Extract the [x, y] coordinate from the center of the cell holding the provided text.  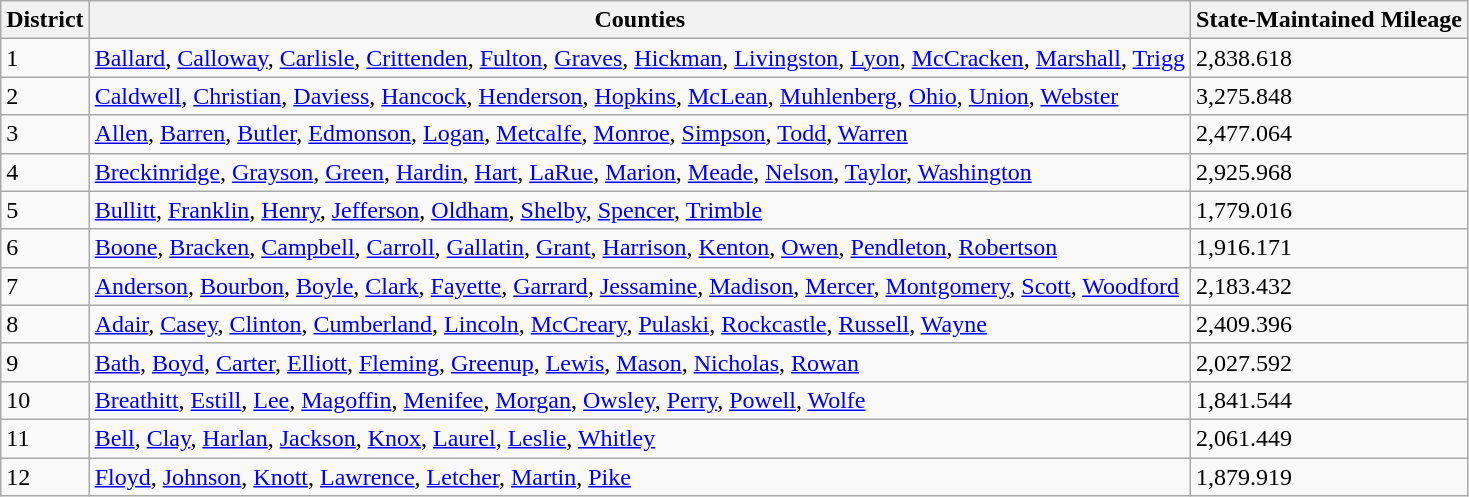
Bell, Clay, Harlan, Jackson, Knox, Laurel, Leslie, Whitley [640, 438]
5 [45, 210]
2 [45, 96]
1,779.016 [1330, 210]
Boone, Bracken, Campbell, Carroll, Gallatin, Grant, Harrison, Kenton, Owen, Pendleton, Robertson [640, 248]
4 [45, 172]
1,879.919 [1330, 477]
9 [45, 362]
2,477.064 [1330, 134]
Caldwell, Christian, Daviess, Hancock, Henderson, Hopkins, McLean, Muhlenberg, Ohio, Union, Webster [640, 96]
11 [45, 438]
2,838.618 [1330, 58]
Bath, Boyd, Carter, Elliott, Fleming, Greenup, Lewis, Mason, Nicholas, Rowan [640, 362]
3,275.848 [1330, 96]
Adair, Casey, Clinton, Cumberland, Lincoln, McCreary, Pulaski, Rockcastle, Russell, Wayne [640, 324]
State-Maintained Mileage [1330, 20]
Breckinridge, Grayson, Green, Hardin, Hart, LaRue, Marion, Meade, Nelson, Taylor, Washington [640, 172]
6 [45, 248]
12 [45, 477]
2,027.592 [1330, 362]
1,916.171 [1330, 248]
Bullitt, Franklin, Henry, Jefferson, Oldham, Shelby, Spencer, Trimble [640, 210]
7 [45, 286]
1 [45, 58]
Floyd, Johnson, Knott, Lawrence, Letcher, Martin, Pike [640, 477]
2,183.432 [1330, 286]
Breathitt, Estill, Lee, Magoffin, Menifee, Morgan, Owsley, Perry, Powell, Wolfe [640, 400]
Allen, Barren, Butler, Edmonson, Logan, Metcalfe, Monroe, Simpson, Todd, Warren [640, 134]
2,061.449 [1330, 438]
8 [45, 324]
District [45, 20]
10 [45, 400]
Ballard, Calloway, Carlisle, Crittenden, Fulton, Graves, Hickman, Livingston, Lyon, McCracken, Marshall, Trigg [640, 58]
2,925.968 [1330, 172]
Anderson, Bourbon, Boyle, Clark, Fayette, Garrard, Jessamine, Madison, Mercer, Montgomery, Scott, Woodford [640, 286]
1,841.544 [1330, 400]
2,409.396 [1330, 324]
3 [45, 134]
Counties [640, 20]
